Find where the given text appears and provide that cell's center as (X, Y) coordinate. 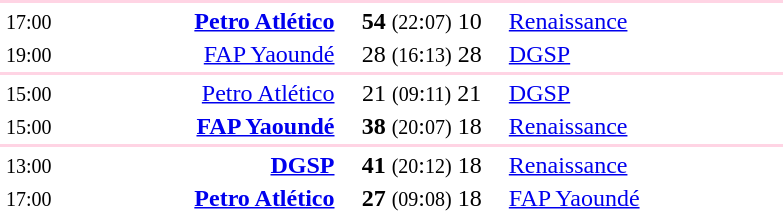
13:00 (28, 165)
41 (20:12) 18 (422, 165)
38 (20:07) 18 (422, 126)
19:00 (28, 54)
17:00 (28, 21)
21 (09:11) 21 (422, 93)
54 (22:07) 10 (422, 21)
28 (16:13) 28 (422, 54)
